Return the (X, Y) coordinate for the center point of the cell that contains the specified text.  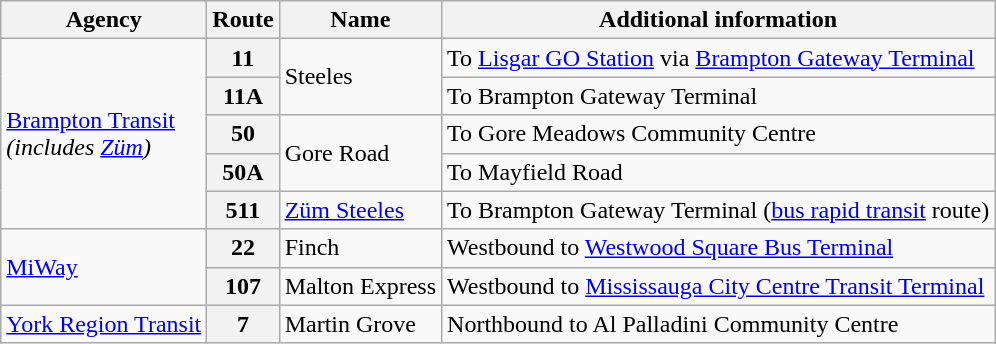
Westbound to Mississauga City Centre Transit Terminal (718, 286)
50 (243, 134)
Finch (360, 248)
Gore Road (360, 153)
Brampton Transit(includes Züm) (104, 134)
Züm Steeles (360, 210)
Agency (104, 20)
50A (243, 172)
To Brampton Gateway Terminal (bus rapid transit route) (718, 210)
11A (243, 96)
7 (243, 324)
11 (243, 58)
Martin Grove (360, 324)
511 (243, 210)
MiWay (104, 267)
Additional information (718, 20)
Steeles (360, 77)
Malton Express (360, 286)
22 (243, 248)
Westbound to Westwood Square Bus Terminal (718, 248)
To Brampton Gateway Terminal (718, 96)
Name (360, 20)
To Mayfield Road (718, 172)
York Region Transit (104, 324)
Route (243, 20)
To Gore Meadows Community Centre (718, 134)
Northbound to Al Palladini Community Centre (718, 324)
107 (243, 286)
To Lisgar GO Station via Brampton Gateway Terminal (718, 58)
